Scan for the cell matching the given text and deliver its (x, y) coordinate at center. 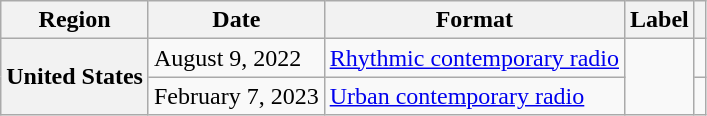
Date (236, 20)
Format (474, 20)
Rhythmic contemporary radio (474, 58)
Region (75, 20)
Urban contemporary radio (474, 96)
February 7, 2023 (236, 96)
Label (660, 20)
August 9, 2022 (236, 58)
United States (75, 77)
